For the text-containing cell, return its midpoint in [X, Y] coordinate format. 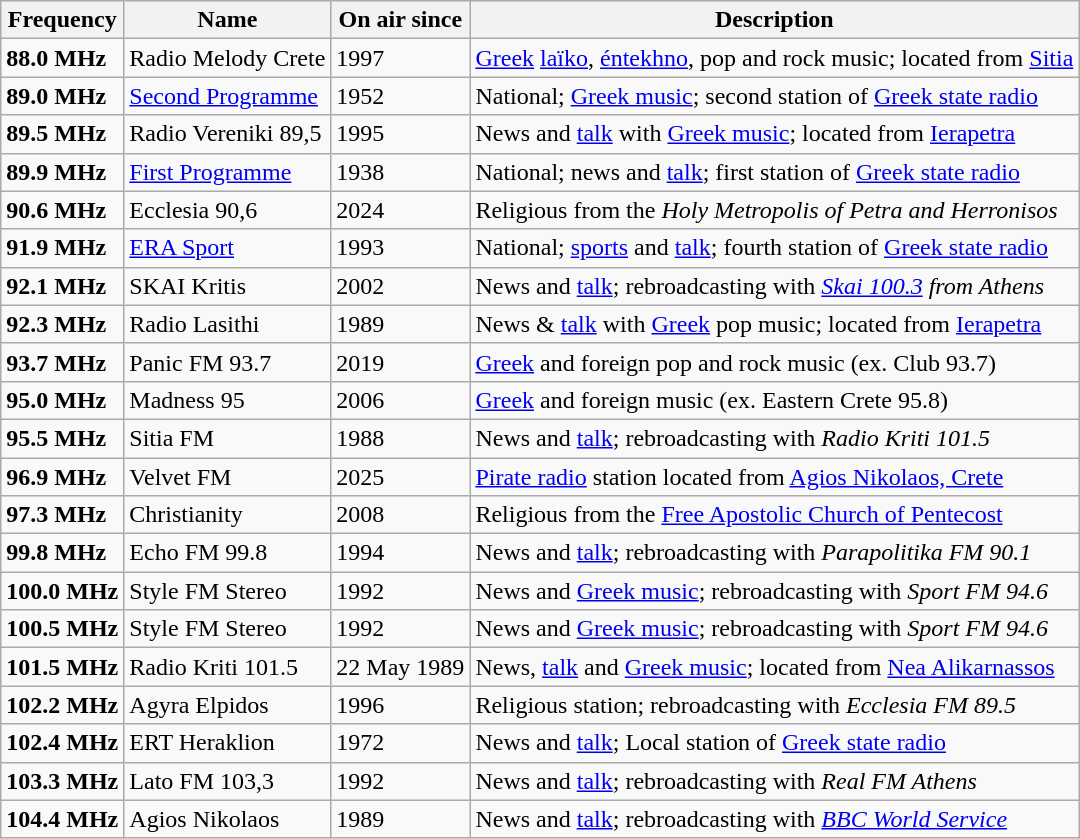
99.8 MHz [62, 553]
2019 [400, 362]
Greek and foreign pop and rock music (ex. Club 93.7) [774, 362]
89.9 MHz [62, 172]
Religious station; rebroadcasting with Ecclesia FM 89.5 [774, 705]
91.9 MHz [62, 248]
Agios Nikolaos [228, 819]
Christianity [228, 515]
Ecclesia 90,6 [228, 210]
100.0 MHz [62, 591]
100.5 MHz [62, 629]
1938 [400, 172]
96.9 MHz [62, 477]
Greek and foreign music (ex. Eastern Crete 95.8) [774, 400]
News and talk; rebroadcasting with BBC World Service [774, 819]
First Programme [228, 172]
On air since [400, 20]
102.4 MHz [62, 743]
National; Greek music; second station of Greek state radio [774, 96]
102.2 MHz [62, 705]
104.4 MHz [62, 819]
Second Programme [228, 96]
89.5 MHz [62, 134]
Radio Lasithi [228, 324]
Religious from the Holy Metropolis of Petra and Herronisos [774, 210]
Radio Vereniki 89,5 [228, 134]
2025 [400, 477]
National; news and talk; first station of Greek state radio [774, 172]
News and talk; rebroadcasting with Parapolitika FM 90.1 [774, 553]
National; sports and talk; fourth station of Greek state radio [774, 248]
News & talk with Greek pop music; located from Ierapetra [774, 324]
103.3 MHz [62, 781]
2008 [400, 515]
ERT Heraklion [228, 743]
1996 [400, 705]
Description [774, 20]
Name [228, 20]
Radio Melody Crete [228, 58]
News and talk; rebroadcasting with Radio Kriti 101.5 [774, 438]
92.1 MHz [62, 286]
1988 [400, 438]
2002 [400, 286]
1994 [400, 553]
92.3 MHz [62, 324]
1995 [400, 134]
Madness 95 [228, 400]
101.5 MHz [62, 667]
ERA Sport [228, 248]
News and talk; rebroadcasting with Real FM Athens [774, 781]
2006 [400, 400]
1952 [400, 96]
News, talk and Greek music; located from Nea Alikarnassos [774, 667]
22 May 1989 [400, 667]
2024 [400, 210]
Sitia FM [228, 438]
89.0 MHz [62, 96]
Panic FM 93.7 [228, 362]
Velvet FM [228, 477]
Radio Kriti 101.5 [228, 667]
1972 [400, 743]
97.3 MHz [62, 515]
1997 [400, 58]
Lato FM 103,3 [228, 781]
News and talk; rebroadcasting with Skai 100.3 from Athens [774, 286]
News and talk; Local station of Greek state radio [774, 743]
90.6 MHz [62, 210]
1993 [400, 248]
95.0 MHz [62, 400]
Agyra Elpidos [228, 705]
Echo FM 99.8 [228, 553]
Religious from the Free Apostolic Church of Pentecost [774, 515]
News and talk with Greek music; located from Ierapetra [774, 134]
95.5 MHz [62, 438]
Greek laïko, éntekhno, pop and rock music; located from Sitia [774, 58]
Frequency [62, 20]
93.7 MHz [62, 362]
SKAI Kritis [228, 286]
Pirate radio station located from Agios Nikolaos, Crete [774, 477]
88.0 MHz [62, 58]
